Provide the (X, Y) coordinate of the cell's center where the given text is located.  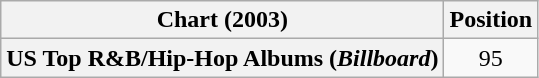
Position (491, 20)
US Top R&B/Hip-Hop Albums (Billboard) (222, 58)
Chart (2003) (222, 20)
95 (491, 58)
